Return (x, y) of the center of cell containing provided text 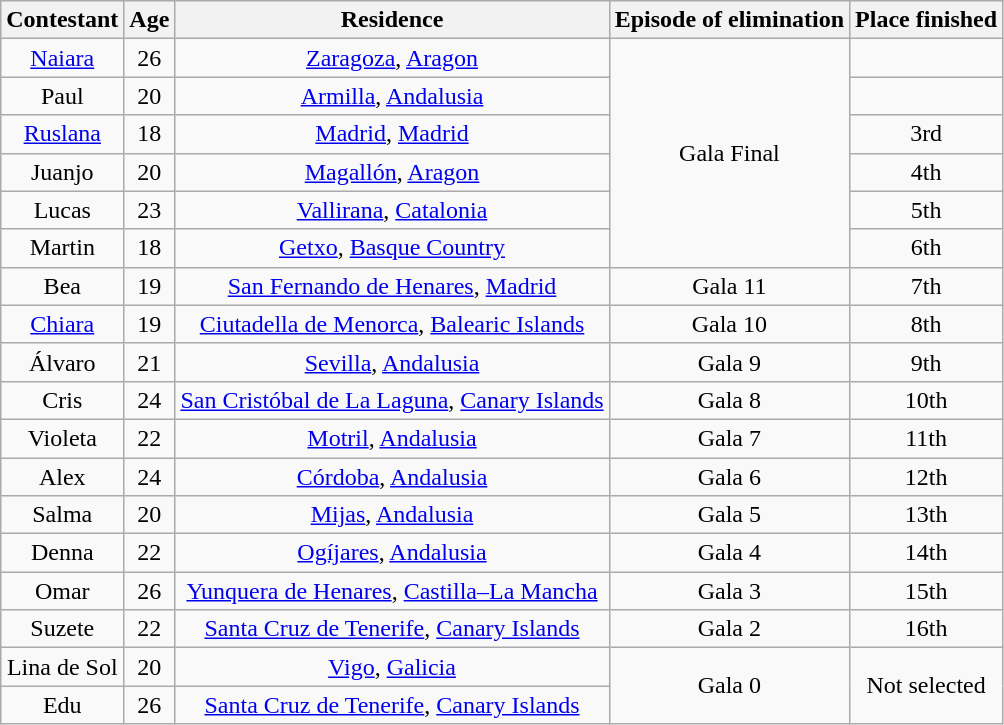
Not selected (926, 686)
Yunquera de Henares, Castilla–La Mancha (392, 591)
Getxo, Basque Country (392, 248)
10th (926, 400)
Age (150, 20)
7th (926, 286)
Gala 7 (729, 438)
Violeta (62, 438)
21 (150, 362)
Chiara (62, 324)
8th (926, 324)
5th (926, 210)
Gala 10 (729, 324)
Denna (62, 553)
Gala 9 (729, 362)
Ruslana (62, 134)
Ogíjares, Andalusia (392, 553)
Lucas (62, 210)
14th (926, 553)
Alex (62, 477)
Zaragoza, Aragon (392, 58)
Sevilla, Andalusia (392, 362)
Gala 0 (729, 686)
Madrid, Madrid (392, 134)
Cris (62, 400)
Gala 3 (729, 591)
Gala 8 (729, 400)
Contestant (62, 20)
San Fernando de Henares, Madrid (392, 286)
11th (926, 438)
Mijas, Andalusia (392, 515)
Juanjo (62, 172)
Gala 6 (729, 477)
13th (926, 515)
Martin (62, 248)
Gala 2 (729, 629)
Suzete (62, 629)
San Cristóbal de La Laguna, Canary Islands (392, 400)
Bea (62, 286)
Place finished (926, 20)
16th (926, 629)
Córdoba, Andalusia (392, 477)
Paul (62, 96)
15th (926, 591)
Gala Final (729, 153)
Vigo, Galicia (392, 667)
6th (926, 248)
Álvaro (62, 362)
Episode of elimination (729, 20)
Salma (62, 515)
Lina de Sol (62, 667)
9th (926, 362)
Gala 4 (729, 553)
Edu (62, 705)
Armilla, Andalusia (392, 96)
4th (926, 172)
23 (150, 210)
Omar (62, 591)
Gala 11 (729, 286)
Vallirana, Catalonia (392, 210)
Motril, Andalusia (392, 438)
3rd (926, 134)
Gala 5 (729, 515)
Magallón, Aragon (392, 172)
Ciutadella de Menorca, Balearic Islands (392, 324)
Naiara (62, 58)
Residence (392, 20)
12th (926, 477)
